Output the (x, y) coordinate of the center of the cell containing the given text.  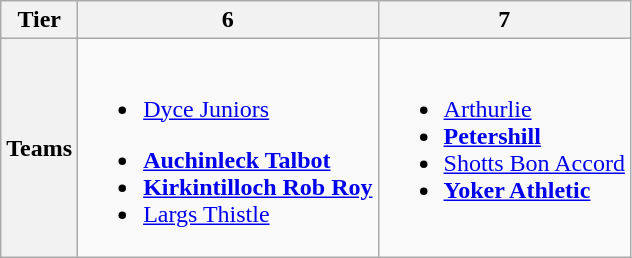
7 (504, 20)
Teams (40, 148)
Tier (40, 20)
ArthurliePetershillShotts Bon AccordYoker Athletic (504, 148)
Dyce JuniorsAuchinleck TalbotKirkintilloch Rob RoyLargs Thistle (228, 148)
6 (228, 20)
